Return [X, Y] of the center of cell containing provided text 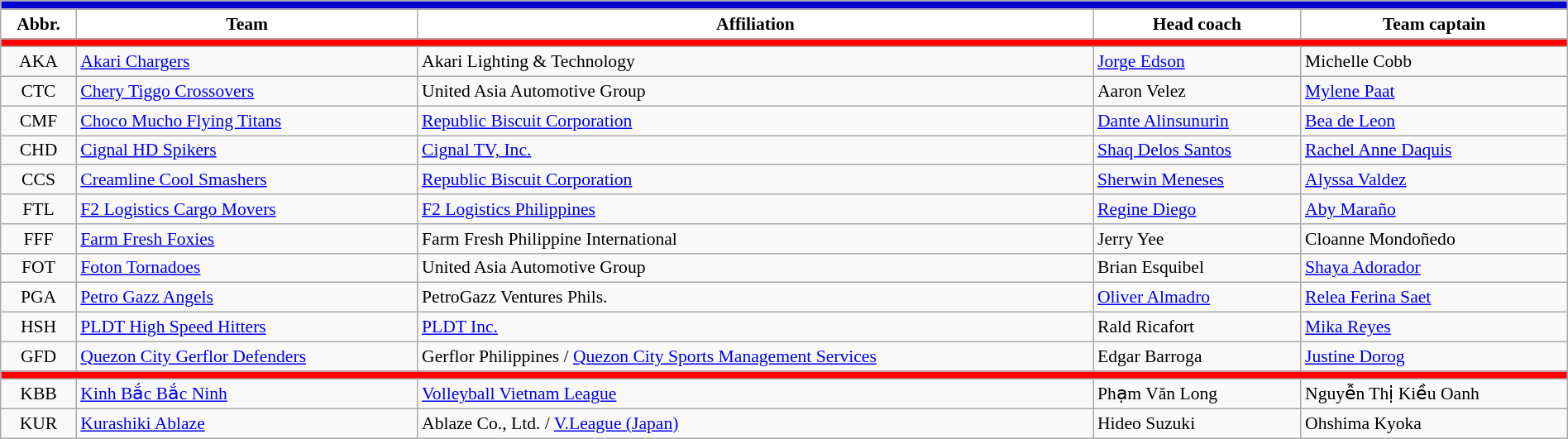
Quezon City Gerflor Defenders [246, 356]
CMF [39, 121]
Rachel Anne Daquis [1434, 150]
Dante Alinsunurin [1198, 121]
CHD [39, 150]
Brian Esquibel [1198, 268]
Farm Fresh Foxies [246, 239]
Ohshima Kyoka [1434, 424]
Aby Maraño [1434, 209]
Choco Mucho Flying Titans [246, 121]
Volleyball Vietnam League [756, 394]
PLDT Inc. [756, 327]
Farm Fresh Philippine International [756, 239]
Nguyễn Thị Kiều Oanh [1434, 394]
Affiliation [756, 24]
Jerry Yee [1198, 239]
Phạm Văn Long [1198, 394]
HSH [39, 327]
Shaya Adorador [1434, 268]
Oliver Almadro [1198, 298]
Sherwin Meneses [1198, 180]
Cloanne Mondoñedo [1434, 239]
FTL [39, 209]
Akari Lighting & Technology [756, 62]
Michelle Cobb [1434, 62]
Edgar Barroga [1198, 356]
CCS [39, 180]
Kurashiki Ablaze [246, 424]
Head coach [1198, 24]
PetroGazz Ventures Phils. [756, 298]
FOT [39, 268]
KBB [39, 394]
Petro Gazz Angels [246, 298]
Bea de Leon [1434, 121]
Cignal HD Spikers [246, 150]
Team captain [1434, 24]
Shaq Delos Santos [1198, 150]
PGA [39, 298]
PLDT High Speed Hitters [246, 327]
Chery Tiggo Crossovers [246, 92]
F2 Logistics Philippines [756, 209]
Ablaze Co., Ltd. / V.League (Japan) [756, 424]
Kinh Bắc Bắc Ninh [246, 394]
Aaron Velez [1198, 92]
Alyssa Valdez [1434, 180]
Hideo Suzuki [1198, 424]
Mylene Paat [1434, 92]
F2 Logistics Cargo Movers [246, 209]
Mika Reyes [1434, 327]
KUR [39, 424]
AKA [39, 62]
Akari Chargers [246, 62]
Team [246, 24]
Jorge Edson [1198, 62]
Justine Dorog [1434, 356]
Abbr. [39, 24]
GFD [39, 356]
Regine Diego [1198, 209]
Rald Ricafort [1198, 327]
Gerflor Philippines / Quezon City Sports Management Services [756, 356]
CTC [39, 92]
Creamline Cool Smashers [246, 180]
FFF [39, 239]
Relea Ferina Saet [1434, 298]
Cignal TV, Inc. [756, 150]
Foton Tornadoes [246, 268]
